Search for the cell housing the specified text and yield its (X, Y) center coordinate. 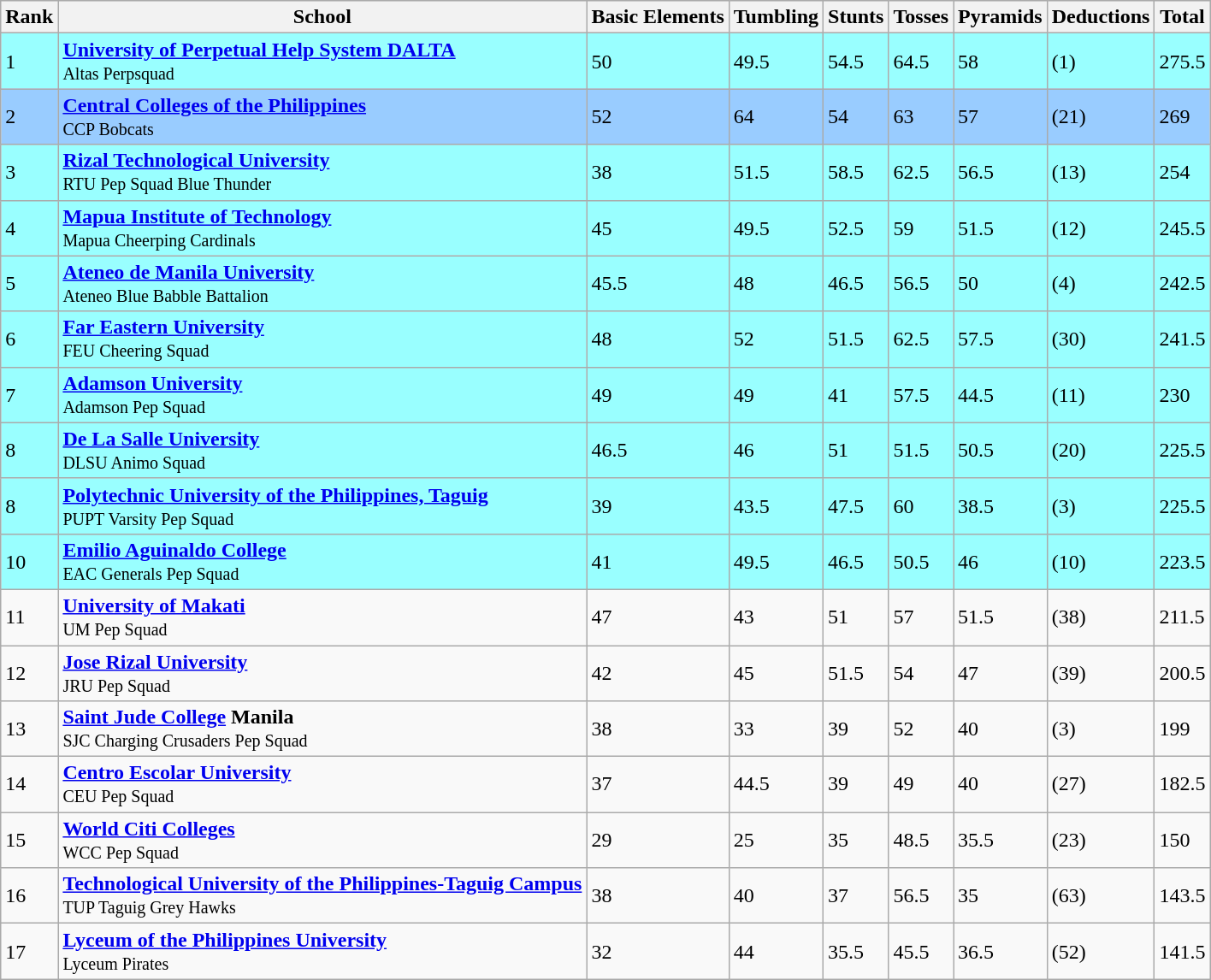
Emilio Aguinaldo College EAC Generals Pep Squad (322, 561)
10 (29, 561)
52.5 (856, 227)
254 (1182, 173)
Adamson University Adamson Pep Squad (322, 395)
Rizal Technological University RTU Pep Squad Blue Thunder (322, 173)
(27) (1101, 785)
(23) (1101, 840)
(30) (1101, 339)
Pyramids (1000, 17)
17 (29, 951)
De La Salle University DLSU Animo Squad (322, 450)
58.5 (856, 173)
241.5 (1182, 339)
Saint Jude College Manila SJC Charging Crusaders Pep Squad (322, 729)
(38) (1101, 617)
47.5 (856, 506)
University of Perpetual Help System DALTA Altas Perpsquad (322, 62)
60 (921, 506)
(13) (1101, 173)
275.5 (1182, 62)
245.5 (1182, 227)
36.5 (1000, 951)
143.5 (1182, 896)
(63) (1101, 896)
59 (921, 227)
33 (776, 729)
Deductions (1101, 17)
3 (29, 173)
5 (29, 284)
Total (1182, 17)
2 (29, 116)
48.5 (921, 840)
25 (776, 840)
43 (776, 617)
Stunts (856, 17)
Far Eastern University FEU Cheering Squad (322, 339)
15 (29, 840)
200.5 (1182, 672)
242.5 (1182, 284)
199 (1182, 729)
223.5 (1182, 561)
(10) (1101, 561)
(52) (1101, 951)
Lyceum of the Philippines University Lyceum Pirates (322, 951)
Rank (29, 17)
58 (1000, 62)
(20) (1101, 450)
World Citi Colleges WCC Pep Squad (322, 840)
Centro Escolar University CEU Pep Squad (322, 785)
(1) (1101, 62)
Polytechnic University of the Philippines, Taguig PUPT Varsity Pep Squad (322, 506)
Mapua Institute of Technology Mapua Cheerping Cardinals (322, 227)
11 (29, 617)
(11) (1101, 395)
14 (29, 785)
13 (29, 729)
(12) (1101, 227)
44 (776, 951)
54.5 (856, 62)
University of Makati UM Pep Squad (322, 617)
64 (776, 116)
211.5 (1182, 617)
Tumbling (776, 17)
(39) (1101, 672)
Ateneo de Manila University Ateneo Blue Babble Battalion (322, 284)
16 (29, 896)
Central Colleges of the Philippines CCP Bobcats (322, 116)
(4) (1101, 284)
12 (29, 672)
182.5 (1182, 785)
29 (658, 840)
School (322, 17)
1 (29, 62)
38.5 (1000, 506)
63 (921, 116)
150 (1182, 840)
Basic Elements (658, 17)
Jose Rizal University JRU Pep Squad (322, 672)
64.5 (921, 62)
43.5 (776, 506)
Technological University of the Philippines-Taguig Campus TUP Taguig Grey Hawks (322, 896)
230 (1182, 395)
6 (29, 339)
42 (658, 672)
7 (29, 395)
32 (658, 951)
(21) (1101, 116)
4 (29, 227)
Tosses (921, 17)
141.5 (1182, 951)
269 (1182, 116)
